Return the (x, y) coordinate for the center point of the cell that contains the specified text.  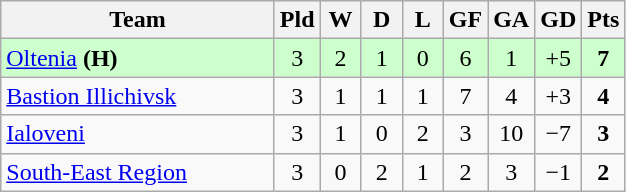
D (382, 20)
+5 (558, 58)
−1 (558, 172)
Pld (297, 20)
GF (465, 20)
GA (512, 20)
Oltenia (H) (138, 58)
GD (558, 20)
Team (138, 20)
W (340, 20)
10 (512, 134)
Ialoveni (138, 134)
Bastion Illichivsk (138, 96)
Pts (604, 20)
6 (465, 58)
−7 (558, 134)
South-East Region (138, 172)
L (422, 20)
+3 (558, 96)
